Locate the cell with the specified text and output its (x, y) center coordinate. 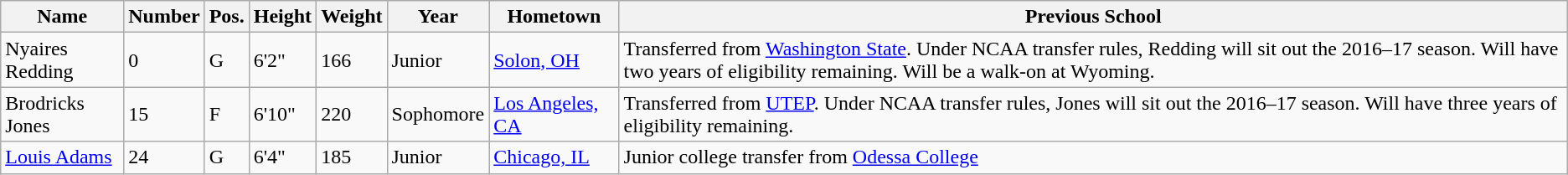
Louis Adams (62, 157)
Pos. (226, 17)
15 (164, 114)
Year (438, 17)
185 (352, 157)
Previous School (1093, 17)
Sophomore (438, 114)
24 (164, 157)
F (226, 114)
Number (164, 17)
Hometown (554, 17)
Solon, OH (554, 60)
Nyaires Redding (62, 60)
220 (352, 114)
166 (352, 60)
Weight (352, 17)
Junior college transfer from Odessa College (1093, 157)
6'2" (282, 60)
Brodricks Jones (62, 114)
Chicago, IL (554, 157)
Height (282, 17)
6'4" (282, 157)
6'10" (282, 114)
0 (164, 60)
Transferred from UTEP. Under NCAA transfer rules, Jones will sit out the 2016–17 season. Will have three years of eligibility remaining. (1093, 114)
Name (62, 17)
Los Angeles, CA (554, 114)
